Provide the (x, y) coordinate of the cell's center where the given text is located.  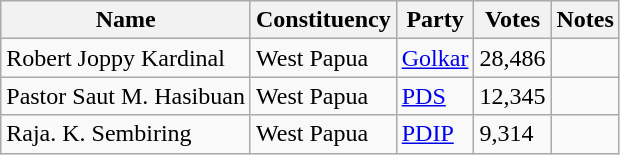
Name (126, 20)
PDIP (435, 134)
9,314 (512, 134)
12,345 (512, 96)
Notes (585, 20)
28,486 (512, 58)
Raja. K. Sembiring (126, 134)
Party (435, 20)
Robert Joppy Kardinal (126, 58)
Constituency (323, 20)
Votes (512, 20)
PDS (435, 96)
Pastor Saut M. Hasibuan (126, 96)
Golkar (435, 58)
